Output the (x, y) coordinate of the center of the cell containing the given text.  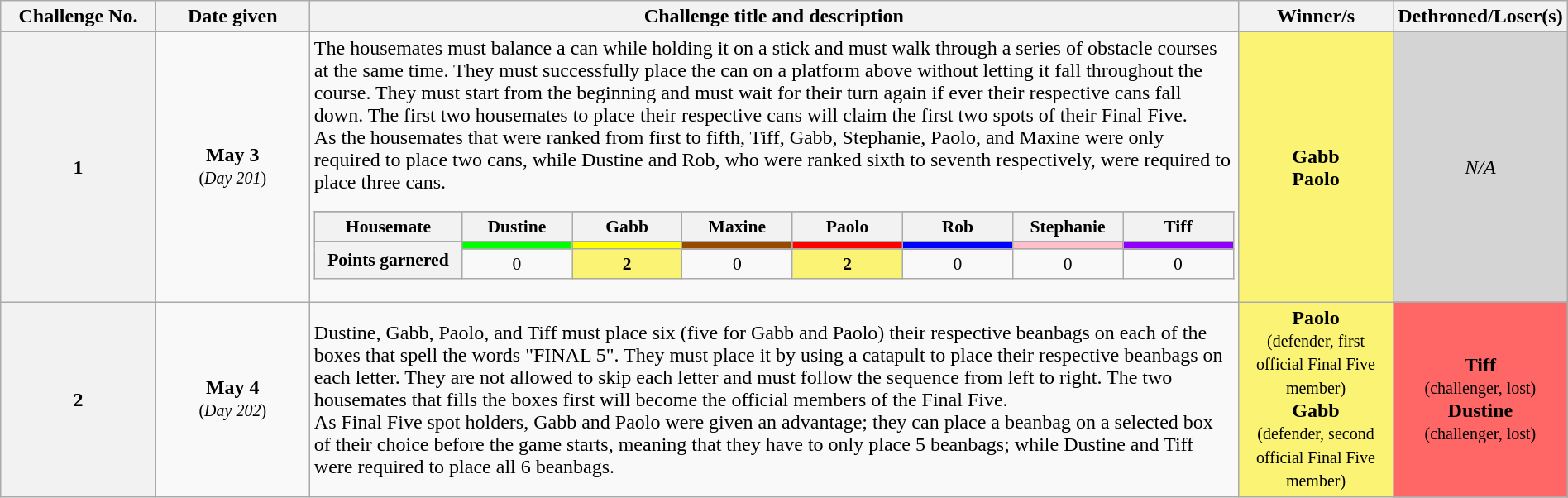
N/A (1480, 167)
Rob (958, 227)
May 4(Day 202) (232, 400)
May 3(Day 201) (232, 167)
Challenge No. (78, 17)
Paolo (847, 227)
Date given (232, 17)
Tiff(challenger, lost)Dustine(challenger, lost) (1480, 400)
Winner/s (1315, 17)
Tiff (1178, 227)
1 (78, 167)
Dustine (516, 227)
GabbPaolo (1315, 167)
Maxine (738, 227)
Paolo(defender, first official Final Five member)Gabb(defender, second official Final Five member) (1315, 400)
Stephanie (1067, 227)
Points garnered (389, 260)
Housemate (389, 227)
Challenge title and description (774, 17)
Dethroned/Loser(s) (1480, 17)
Gabb (627, 227)
